Find where the given text appears and provide that cell's center as [X, Y] coordinate. 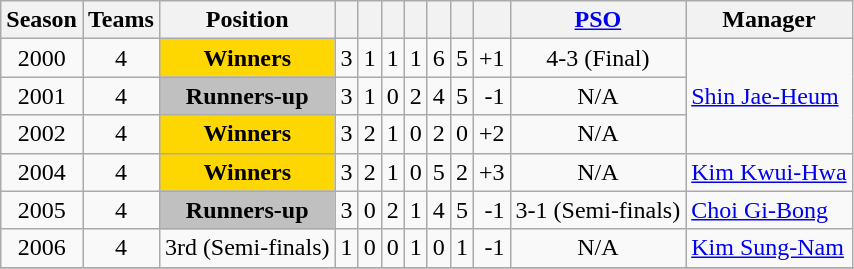
2001 [42, 96]
2004 [42, 172]
Manager [769, 20]
2000 [42, 58]
+1 [492, 58]
Kim Kwui-Hwa [769, 172]
Season [42, 20]
Shin Jae-Heum [769, 96]
Teams [120, 20]
PSO [598, 20]
+2 [492, 134]
Position [247, 20]
+3 [492, 172]
6 [438, 58]
4-3 (Final) [598, 58]
3-1 (Semi-finals) [598, 210]
Choi Gi-Bong [769, 210]
2006 [42, 248]
3rd (Semi-finals) [247, 248]
2002 [42, 134]
Kim Sung-Nam [769, 248]
2005 [42, 210]
